Locate the cell with the specified text and output its (x, y) center coordinate. 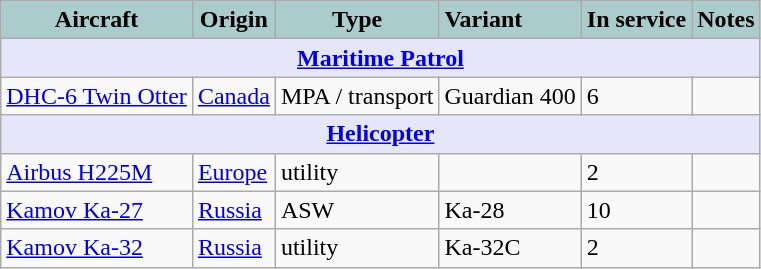
Origin (234, 20)
Ka-32C (510, 248)
In service (636, 20)
Notes (726, 20)
Ka-28 (510, 210)
MPA / transport (357, 96)
10 (636, 210)
6 (636, 96)
Kamov Ka-32 (97, 248)
Guardian 400 (510, 96)
Airbus H225M (97, 172)
Aircraft (97, 20)
Canada (234, 96)
DHC-6 Twin Otter (97, 96)
Helicopter (380, 134)
Maritime Patrol (380, 58)
ASW (357, 210)
Type (357, 20)
Europe (234, 172)
Kamov Ka-27 (97, 210)
Variant (510, 20)
